From the cell containing the given text, extract its center point as (x, y) coordinate. 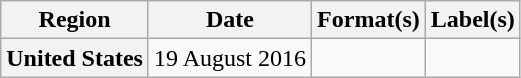
Format(s) (369, 20)
Date (230, 20)
United States (75, 58)
Label(s) (472, 20)
19 August 2016 (230, 58)
Region (75, 20)
